For the text-containing cell, return its midpoint in (X, Y) coordinate format. 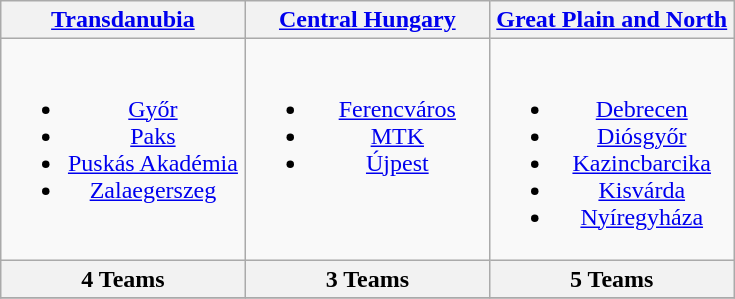
4 Teams (123, 279)
Great Plain and North (612, 20)
5 Teams (612, 279)
DebrecenDiósgyőrKazincbarcikaKisvárdaNyíregyháza (612, 150)
3 Teams (367, 279)
GyőrPaksPuskás AkadémiaZalaegerszeg (123, 150)
Central Hungary (367, 20)
Transdanubia (123, 20)
FerencvárosMTKÚjpest (367, 150)
